Capture the cell that displays the provided text and extract its (x, y) central coordinate. 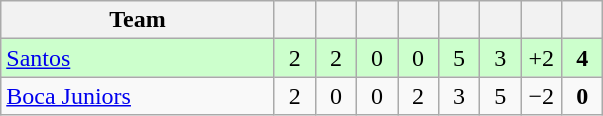
+2 (542, 58)
Boca Juniors (138, 96)
Team (138, 20)
4 (582, 58)
−2 (542, 96)
Santos (138, 58)
